Scan for the cell matching the given text and deliver its (x, y) coordinate at center. 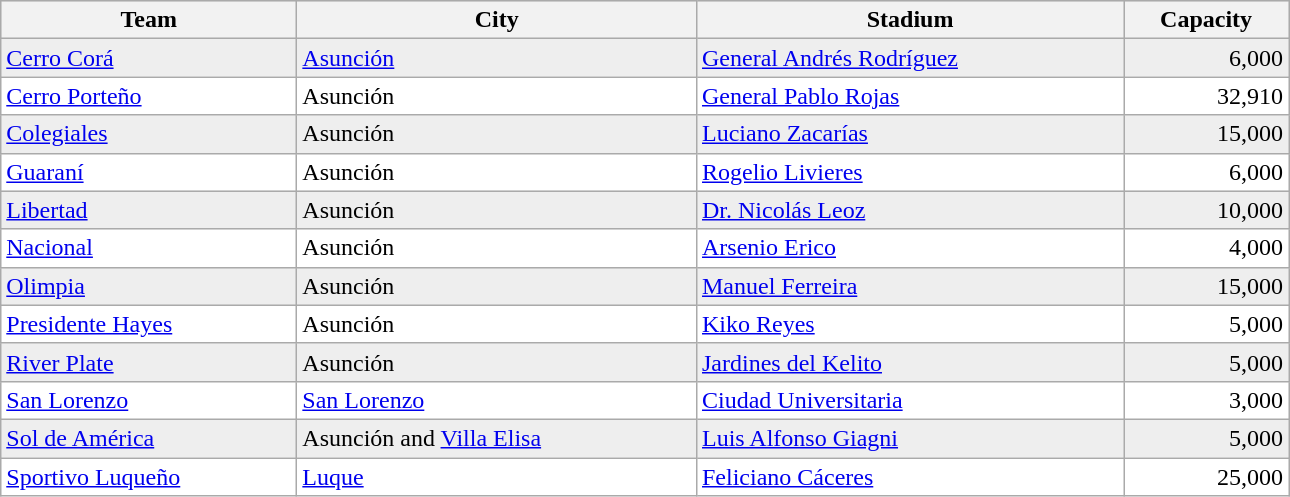
Jardines del Kelito (910, 362)
River Plate (149, 362)
Stadium (910, 20)
Cerro Porteño (149, 96)
Luis Alfonso Giagni (910, 438)
Guaraní (149, 172)
Colegiales (149, 134)
General Andrés Rodríguez (910, 58)
Team (149, 20)
Luque (497, 477)
Sol de América (149, 438)
Luciano Zacarías (910, 134)
City (497, 20)
Nacional (149, 248)
10,000 (1206, 210)
Cerro Corá (149, 58)
Arsenio Erico (910, 248)
Sportivo Luqueño (149, 477)
Ciudad Universitaria (910, 400)
Libertad (149, 210)
Olimpia (149, 286)
Manuel Ferreira (910, 286)
Asunción and Villa Elisa (497, 438)
Rogelio Livieres (910, 172)
32,910 (1206, 96)
Capacity (1206, 20)
Feliciano Cáceres (910, 477)
25,000 (1206, 477)
Kiko Reyes (910, 324)
4,000 (1206, 248)
Presidente Hayes (149, 324)
Dr. Nicolás Leoz (910, 210)
General Pablo Rojas (910, 96)
3,000 (1206, 400)
